Scan for the cell matching the given text and deliver its (X, Y) coordinate at center. 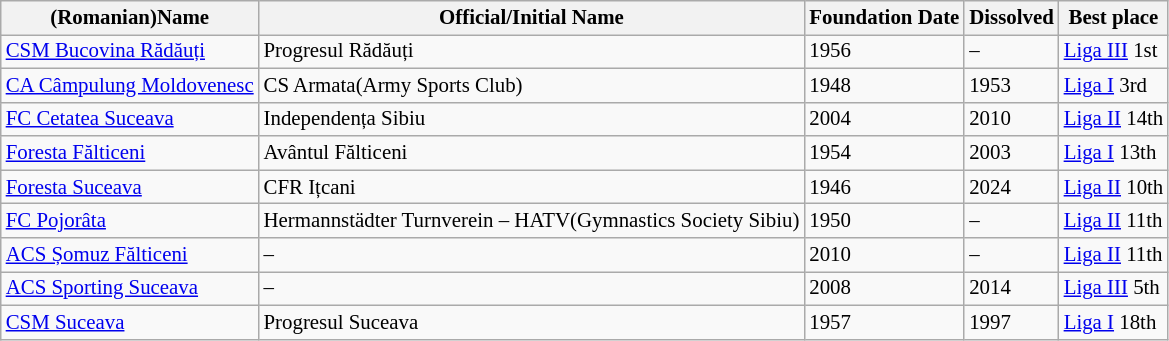
2008 (884, 288)
1954 (884, 153)
Dissolved (1011, 18)
Progresul Suceava (532, 322)
Liga II 10th (1114, 187)
Liga III 1st (1114, 51)
1946 (884, 187)
Best place (1114, 18)
Official/Initial Name (532, 18)
ACS Sporting Suceava (130, 288)
Independența Sibiu (532, 119)
2024 (1011, 187)
Foresta Fălticeni (130, 153)
Avântul Fălticeni (532, 153)
Hermannstädter Turnverein – HATV(Gymnastics Society Sibiu) (532, 221)
Progresul Rădăuți (532, 51)
CA Câmpulung Moldovenesc (130, 85)
1948 (884, 85)
1957 (884, 322)
Liga I 13th (1114, 153)
2004 (884, 119)
CSM Suceava (130, 322)
FC Pojorâta (130, 221)
Liga III 5th (1114, 288)
Liga I 3rd (1114, 85)
ACS Șomuz Fălticeni (130, 255)
Foresta Suceava (130, 187)
Liga I 18th (1114, 322)
(Romanian)Name (130, 18)
CFR Ițcani (532, 187)
Foundation Date (884, 18)
1950 (884, 221)
FC Cetatea Suceava (130, 119)
1997 (1011, 322)
1956 (884, 51)
1953 (1011, 85)
CS Armata(Army Sports Club) (532, 85)
2014 (1011, 288)
Liga II 14th (1114, 119)
CSM Bucovina Rădăuți (130, 51)
2003 (1011, 153)
